Pinpoint the cell where the given text exists, returning its [X, Y] midpoint coordinate. 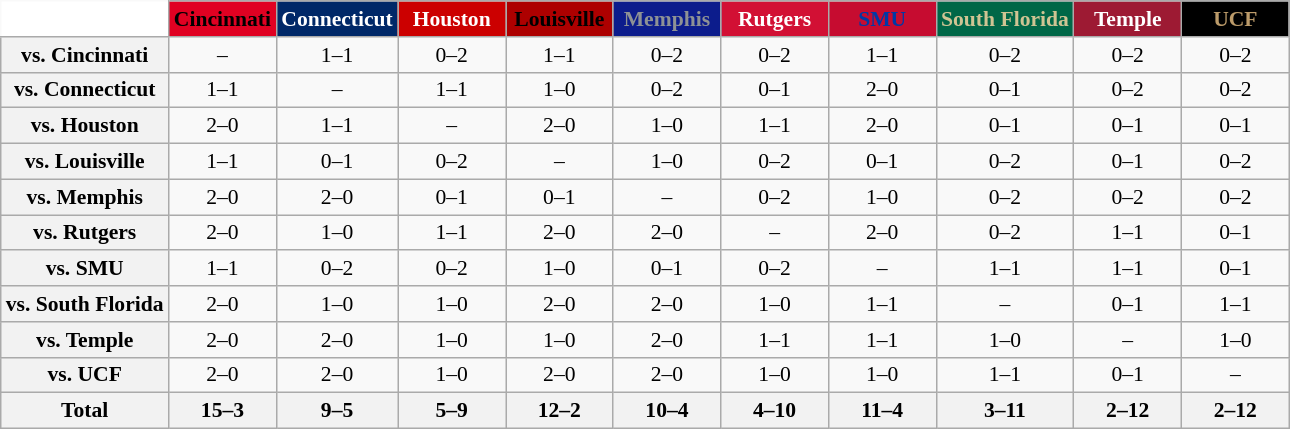
vs. Memphis [85, 197]
Memphis [667, 19]
vs. Rutgers [85, 233]
15–3 [223, 411]
UCF [1236, 19]
3–11 [1005, 411]
9–5 [337, 411]
vs. Houston [85, 126]
South Florida [1005, 19]
SMU [882, 19]
vs. Louisville [85, 162]
5–9 [452, 411]
vs. Connecticut [85, 90]
Cincinnati [223, 19]
4–10 [775, 411]
12–2 [560, 411]
Louisville [560, 19]
vs. SMU [85, 269]
vs. South Florida [85, 304]
Total [85, 411]
11–4 [882, 411]
vs. Temple [85, 340]
Connecticut [337, 19]
Temple [1128, 19]
Rutgers [775, 19]
vs. Cincinnati [85, 55]
vs. UCF [85, 375]
Houston [452, 19]
10–4 [667, 411]
